For the text-containing cell, return its midpoint in [X, Y] coordinate format. 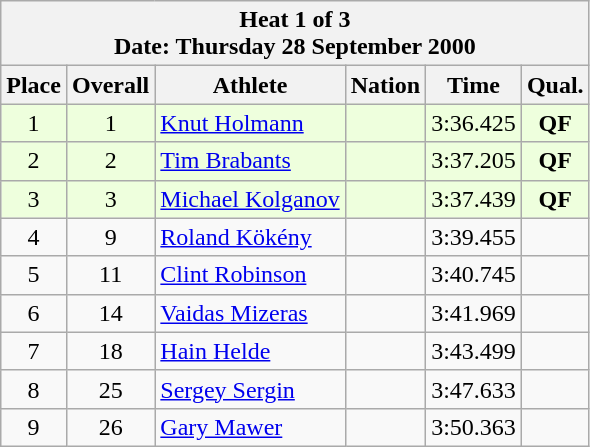
5 [34, 275]
3:40.745 [474, 275]
Athlete [250, 85]
Tim Brabants [250, 161]
Nation [385, 85]
7 [34, 351]
14 [110, 313]
Hain Helde [250, 351]
3:50.363 [474, 427]
Overall [110, 85]
Heat 1 of 3 Date: Thursday 28 September 2000 [295, 34]
4 [34, 237]
6 [34, 313]
26 [110, 427]
Vaidas Mizeras [250, 313]
Michael Kolganov [250, 199]
3:37.439 [474, 199]
Sergey Sergin [250, 389]
3:43.499 [474, 351]
Gary Mawer [250, 427]
11 [110, 275]
25 [110, 389]
Qual. [555, 85]
3:47.633 [474, 389]
Clint Robinson [250, 275]
Place [34, 85]
3:39.455 [474, 237]
Roland Kökény [250, 237]
3:41.969 [474, 313]
18 [110, 351]
3:37.205 [474, 161]
Knut Holmann [250, 123]
8 [34, 389]
Time [474, 85]
3:36.425 [474, 123]
